Return [x, y] of the center of cell containing provided text 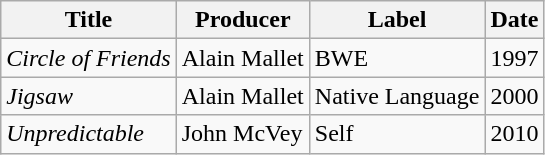
Title [89, 20]
Self [397, 134]
2000 [514, 96]
Jigsaw [89, 96]
BWE [397, 58]
Unpredictable [89, 134]
Label [397, 20]
John McVey [242, 134]
Date [514, 20]
2010 [514, 134]
Circle of Friends [89, 58]
Producer [242, 20]
1997 [514, 58]
Native Language [397, 96]
